Return [X, Y] of the center of cell containing provided text 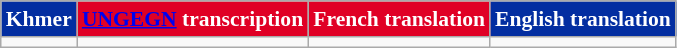
Khmer [39, 19]
UNGEGN transcription [192, 19]
French translation [399, 19]
English translation [583, 19]
